Scan for the cell matching the given text and deliver its (x, y) coordinate at center. 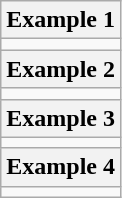
Example 3 (61, 118)
Example 2 (61, 69)
Example 4 (61, 167)
Example 1 (61, 20)
